Identify which cell holds the provided text, then report its (X, Y) central coordinate. 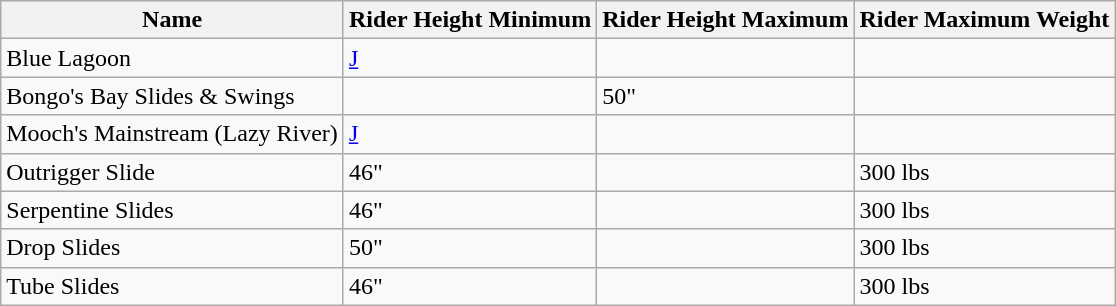
Rider Height Maximum (726, 20)
Rider Height Minimum (470, 20)
Outrigger Slide (172, 172)
Mooch's Mainstream (Lazy River) (172, 134)
Blue Lagoon (172, 58)
Bongo's Bay Slides & Swings (172, 96)
Serpentine Slides (172, 210)
Drop Slides (172, 248)
Rider Maximum Weight (984, 20)
Name (172, 20)
Tube Slides (172, 286)
